Extract the (X, Y) coordinate from the center of the cell holding the provided text.  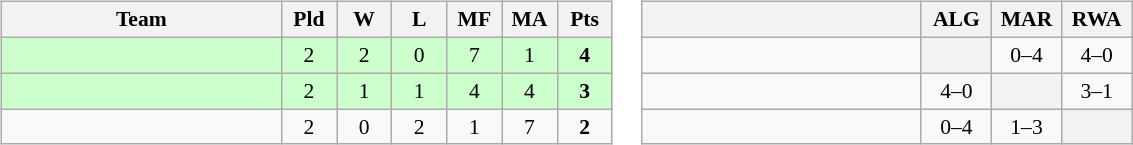
Team (141, 20)
Pld (308, 20)
1–3 (1026, 127)
MA (530, 20)
3–1 (1097, 91)
3 (584, 91)
L (420, 20)
RWA (1097, 20)
Pts (584, 20)
MAR (1026, 20)
W (364, 20)
ALG (956, 20)
MF (474, 20)
